Output the (x, y) coordinate of the center of the cell containing the given text.  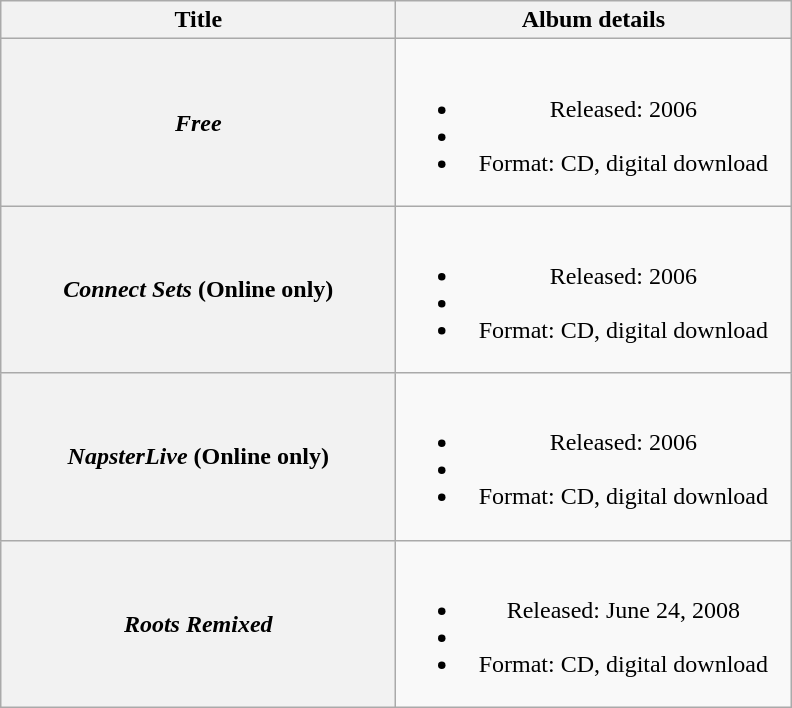
Album details (594, 20)
Released: June 24, 2008Format: CD, digital download (594, 624)
Connect Sets (Online only) (198, 290)
Title (198, 20)
Roots Remixed (198, 624)
NapsterLive (Online only) (198, 456)
Free (198, 122)
